Capture the cell that displays the provided text and extract its [x, y] central coordinate. 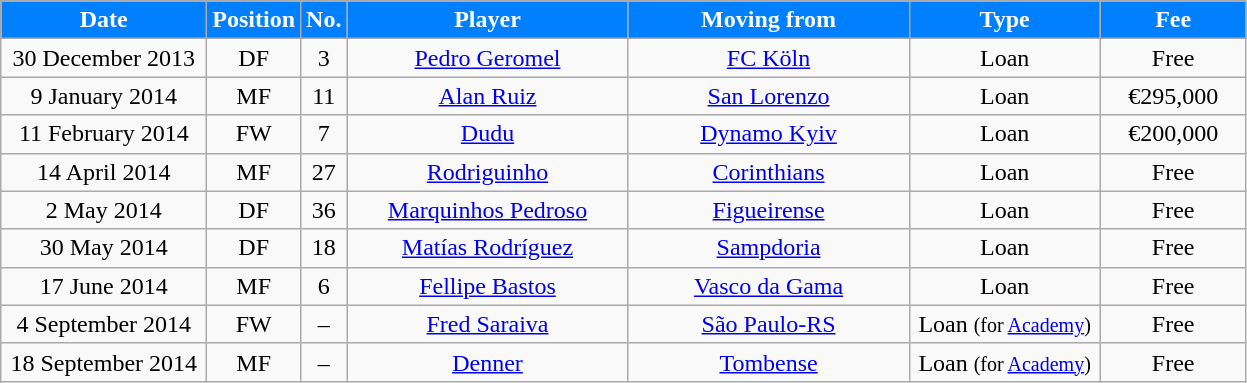
São Paulo-RS [768, 324]
36 [324, 210]
11 [324, 96]
7 [324, 134]
3 [324, 58]
Matías Rodríguez [488, 248]
18 [324, 248]
Type [1004, 20]
17 June 2014 [104, 286]
30 December 2013 [104, 58]
30 May 2014 [104, 248]
Tombense [768, 362]
€200,000 [1173, 134]
6 [324, 286]
Date [104, 20]
4 September 2014 [104, 324]
Vasco da Gama [768, 286]
Figueirense [768, 210]
€295,000 [1173, 96]
Fred Saraiva [488, 324]
Fee [1173, 20]
No. [324, 20]
Alan Ruiz [488, 96]
Dynamo Kyiv [768, 134]
Sampdoria [768, 248]
Corinthians [768, 172]
Player [488, 20]
9 January 2014 [104, 96]
Fellipe Bastos [488, 286]
Marquinhos Pedroso [488, 210]
11 February 2014 [104, 134]
Dudu [488, 134]
Rodriguinho [488, 172]
2 May 2014 [104, 210]
Denner [488, 362]
18 September 2014 [104, 362]
San Lorenzo [768, 96]
Moving from [768, 20]
FC Köln [768, 58]
Pedro Geromel [488, 58]
14 April 2014 [104, 172]
27 [324, 172]
Position [254, 20]
